Extract the (x, y) coordinate from the center of the cell holding the provided text.  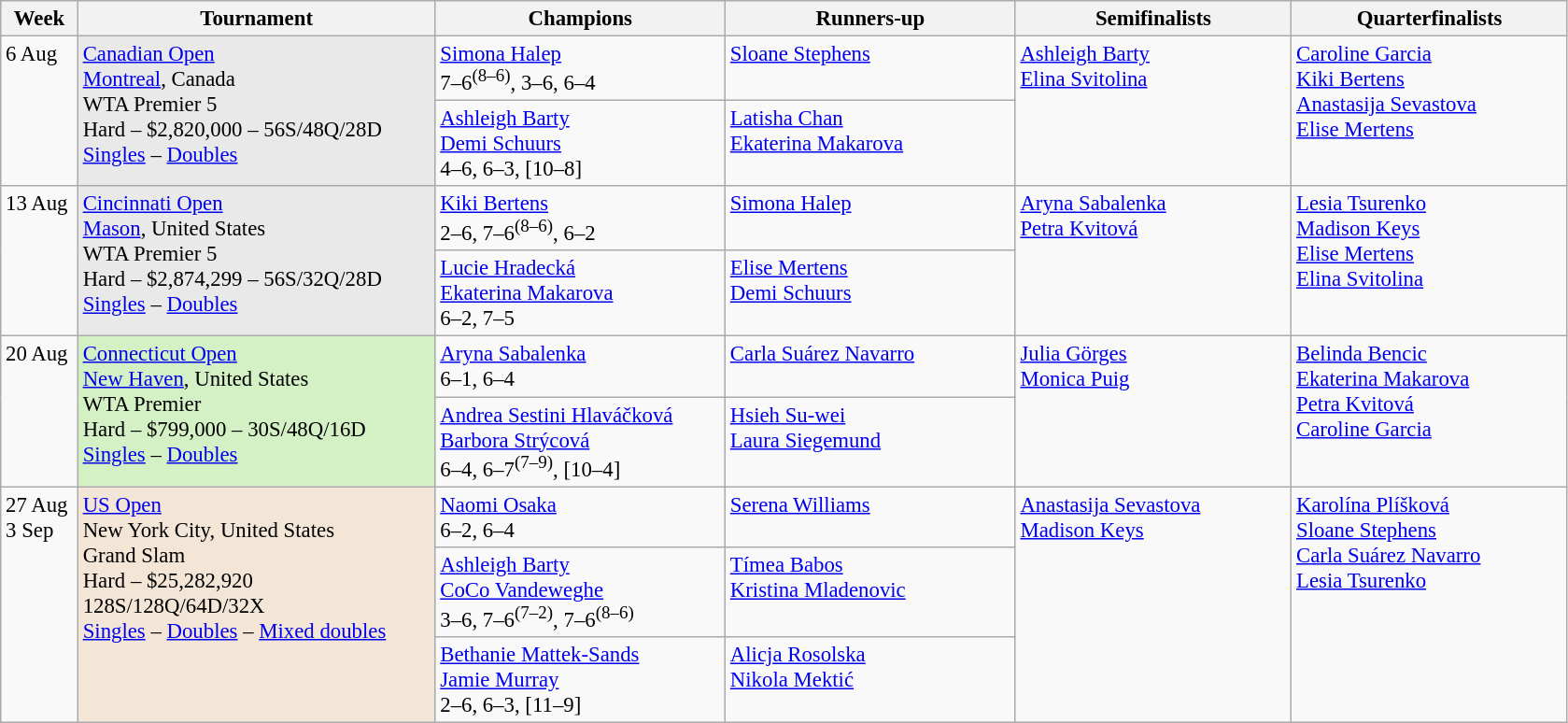
Elise Mertens Demi Schuurs (870, 293)
Belinda Bencic Ekaterina Makarova Petra Kvitová Caroline Garcia (1430, 411)
Ashleigh Barty Demi Schuurs 4–6, 6–3, [10–8] (581, 144)
Cincinnati OpenMason, United StatesWTA Premier 5Hard – $2,874,299 – 56S/32Q/28DSingles – Doubles (256, 262)
Bethanie Mattek-Sands Jamie Murray 2–6, 6–3, [11–9] (581, 680)
Karolína Plíšková Sloane Stephens Carla Suárez Navarro Lesia Tsurenko (1430, 604)
Aryna Sabalenka 6–1, 6–4 (581, 366)
Serena Williams (870, 517)
Hsieh Su-wei Laura Siegemund (870, 442)
Anastasija Sevastova Madison Keys (1153, 604)
Ashleigh Barty Elina Svitolina (1153, 112)
Andrea Sestini Hlaváčková Barbora Strýcová 6–4, 6–7(7–9), [10–4] (581, 442)
20 Aug (39, 411)
Lucie Hradecká Ekaterina Makarova 6–2, 7–5 (581, 293)
Semifinalists (1153, 19)
Quarterfinalists (1430, 19)
6 Aug (39, 112)
Simona Halep 7–6(8–6), 3–6, 6–4 (581, 69)
US OpenNew York City, United StatesGrand SlamHard – $25,282,920128S/128Q/64D/32XSingles – Doubles – Mixed doubles (256, 604)
Tournament (256, 19)
27 Aug 3 Sep (39, 604)
Connecticut OpenNew Haven, United StatesWTA PremierHard – $799,000 – 30S/48Q/16DSingles – Doubles (256, 411)
13 Aug (39, 262)
Carla Suárez Navarro (870, 366)
Sloane Stephens (870, 69)
Caroline Garcia Kiki Bertens Anastasija Sevastova Elise Mertens (1430, 112)
Julia Görges Monica Puig (1153, 411)
Alicja Rosolska Nikola Mektić (870, 680)
Aryna Sabalenka Petra Kvitová (1153, 262)
Naomi Osaka 6–2, 6–4 (581, 517)
Canadian OpenMontreal, CanadaWTA Premier 5Hard – $2,820,000 – 56S/48Q/28DSingles – Doubles (256, 112)
Lesia Tsurenko Madison Keys Elise Mertens Elina Svitolina (1430, 262)
Simona Halep (870, 219)
Week (39, 19)
Ashleigh Barty CoCo Vandeweghe 3–6, 7–6(7–2), 7–6(8–6) (581, 591)
Tímea Babos Kristina Mladenovic (870, 591)
Runners-up (870, 19)
Latisha Chan Ekaterina Makarova (870, 144)
Kiki Bertens 2–6, 7–6(8–6), 6–2 (581, 219)
Champions (581, 19)
